Return [x, y] of the center of cell containing provided text 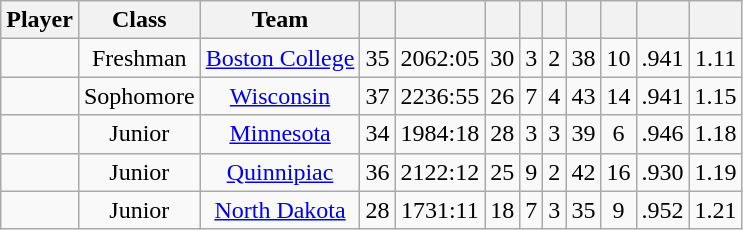
1.19 [716, 172]
Sophomore [139, 96]
4 [554, 96]
1731:11 [440, 210]
16 [618, 172]
26 [502, 96]
14 [618, 96]
37 [378, 96]
2122:12 [440, 172]
Class [139, 20]
34 [378, 134]
Minnesota [280, 134]
1.11 [716, 58]
1.15 [716, 96]
.952 [662, 210]
2062:05 [440, 58]
42 [584, 172]
Boston College [280, 58]
Team [280, 20]
43 [584, 96]
1.18 [716, 134]
30 [502, 58]
38 [584, 58]
39 [584, 134]
36 [378, 172]
1.21 [716, 210]
.946 [662, 134]
North Dakota [280, 210]
1984:18 [440, 134]
Wisconsin [280, 96]
Freshman [139, 58]
10 [618, 58]
2236:55 [440, 96]
Player [40, 20]
25 [502, 172]
18 [502, 210]
Quinnipiac [280, 172]
6 [618, 134]
.930 [662, 172]
